Return the (x, y) coordinate for the center point of the cell that contains the specified text.  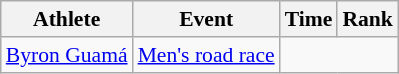
Byron Guamá (67, 55)
Time (309, 19)
Event (206, 19)
Rank (368, 19)
Men's road race (206, 55)
Athlete (67, 19)
